Identify which cell holds the provided text, then report its (x, y) central coordinate. 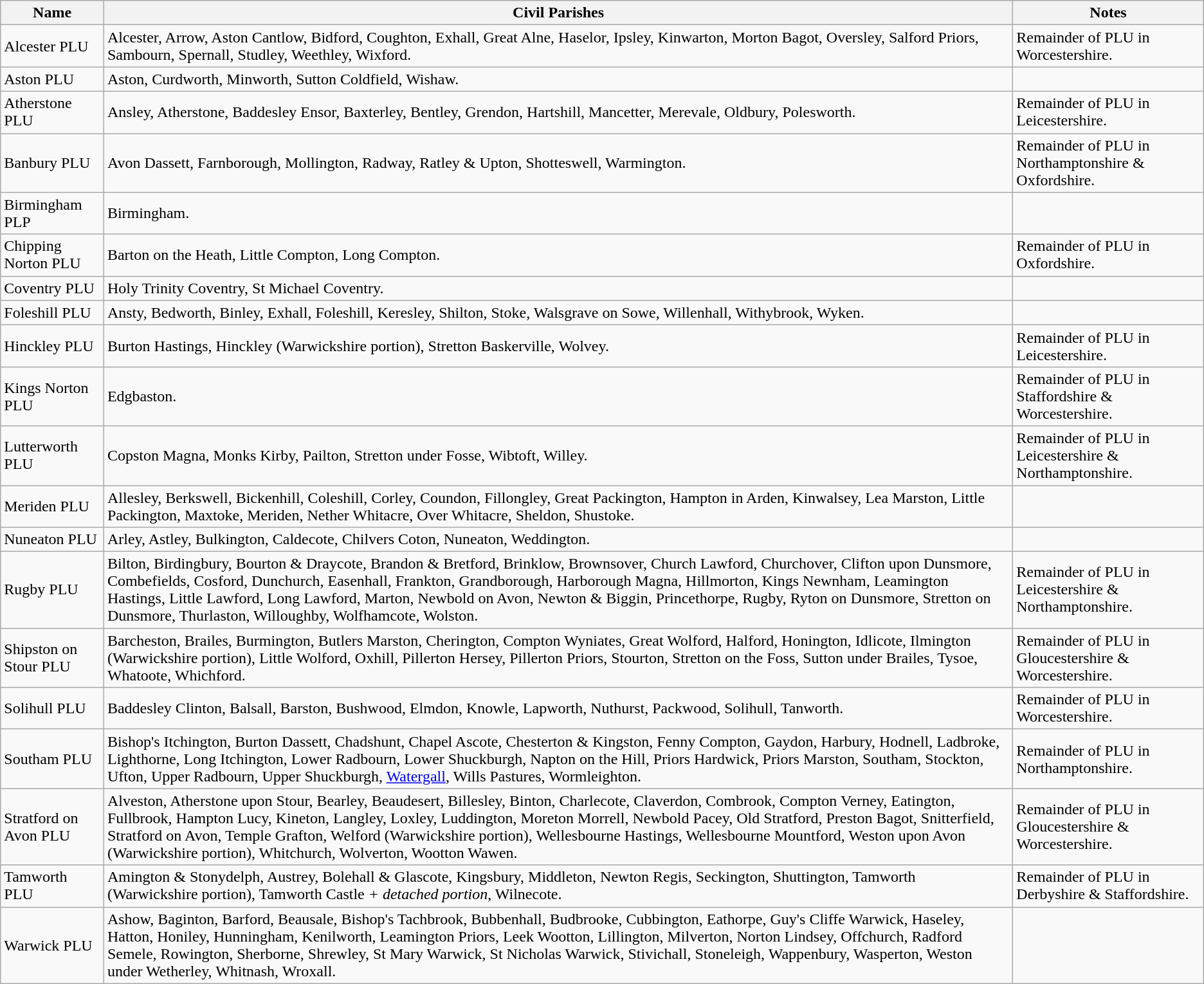
Nuneaton PLU (53, 540)
Remainder of PLU in Oxfordshire. (1108, 255)
Name (53, 13)
Rugby PLU (53, 590)
Tamworth PLU (53, 886)
Notes (1108, 13)
Alcester PLU (53, 46)
Civil Parishes (558, 13)
Shipston on Stour PLU (53, 658)
Avon Dassett, Farnborough, Mollington, Radway, Ratley & Upton, Shotteswell, Warmington. (558, 163)
Barton on the Heath, Little Compton, Long Compton. (558, 255)
Edgbaston. (558, 396)
Remainder of PLU in Northamptonshire. (1108, 759)
Banbury PLU (53, 163)
Stratford on Avon PLU (53, 827)
Copston Magna, Monks Kirby, Pailton, Stretton under Fosse, Wibtoft, Willey. (558, 455)
Baddesley Clinton, Balsall, Barston, Bushwood, Elmdon, Knowle, Lapworth, Nuthurst, Packwood, Solihull, Tanworth. (558, 709)
Atherstone PLU (53, 112)
Aston PLU (53, 79)
Chipping Norton PLU (53, 255)
Arley, Astley, Bulkington, Caldecote, Chilvers Coton, Nuneaton, Weddington. (558, 540)
Birmingham PLP (53, 214)
Remainder of PLU in Staffordshire & Worcestershire. (1108, 396)
Birmingham. (558, 214)
Warwick PLU (53, 945)
Ansty, Bedworth, Binley, Exhall, Foleshill, Keresley, Shilton, Stoke, Walsgrave on Sowe, Willenhall, Withybrook, Wyken. (558, 313)
Remainder of PLU in Northamptonshire & Oxfordshire. (1108, 163)
Solihull PLU (53, 709)
Coventry PLU (53, 288)
Hinckley PLU (53, 346)
Kings Norton PLU (53, 396)
Foleshill PLU (53, 313)
Holy Trinity Coventry, St Michael Coventry. (558, 288)
Meriden PLU (53, 506)
Burton Hastings, Hinckley (Warwickshire portion), Stretton Baskerville, Wolvey. (558, 346)
Lutterworth PLU (53, 455)
Remainder of PLU in Derbyshire & Staffordshire. (1108, 886)
Aston, Curdworth, Minworth, Sutton Coldfield, Wishaw. (558, 79)
Southam PLU (53, 759)
Ansley, Atherstone, Baddesley Ensor, Baxterley, Bentley, Grendon, Hartshill, Mancetter, Merevale, Oldbury, Polesworth. (558, 112)
